From the cell containing the given text, extract its center point as (X, Y) coordinate. 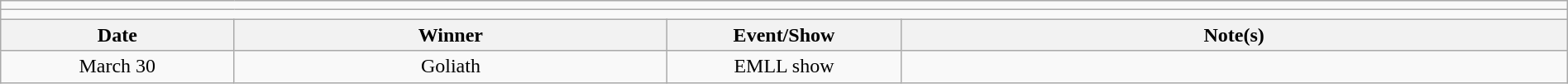
Event/Show (784, 35)
Date (117, 35)
Note(s) (1234, 35)
Goliath (451, 67)
Winner (451, 35)
EMLL show (784, 67)
March 30 (117, 67)
